Scan for the cell matching the given text and deliver its [X, Y] coordinate at center. 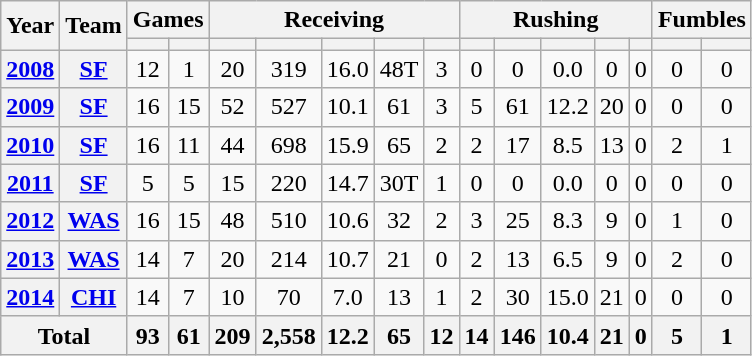
Games [168, 20]
52 [232, 107]
15.9 [348, 145]
214 [288, 259]
7.0 [348, 297]
10.1 [348, 107]
698 [288, 145]
Fumbles [702, 20]
Rushing [556, 20]
10.6 [348, 221]
2011 [30, 183]
10.4 [568, 335]
220 [288, 183]
16.0 [348, 69]
25 [518, 221]
48T [399, 69]
48 [232, 221]
510 [288, 221]
2014 [30, 297]
93 [148, 335]
2008 [30, 69]
44 [232, 145]
10 [232, 297]
2010 [30, 145]
209 [232, 335]
Receiving [334, 20]
30T [399, 183]
2012 [30, 221]
30 [518, 297]
10.7 [348, 259]
70 [288, 297]
Team [94, 26]
2,558 [288, 335]
15.0 [568, 297]
2009 [30, 107]
14.7 [348, 183]
Total [64, 335]
32 [399, 221]
527 [288, 107]
8.3 [568, 221]
11 [188, 145]
2013 [30, 259]
17 [518, 145]
Year [30, 26]
6.5 [568, 259]
319 [288, 69]
CHI [94, 297]
8.5 [568, 145]
146 [518, 335]
